For the text-containing cell, return its midpoint in [x, y] coordinate format. 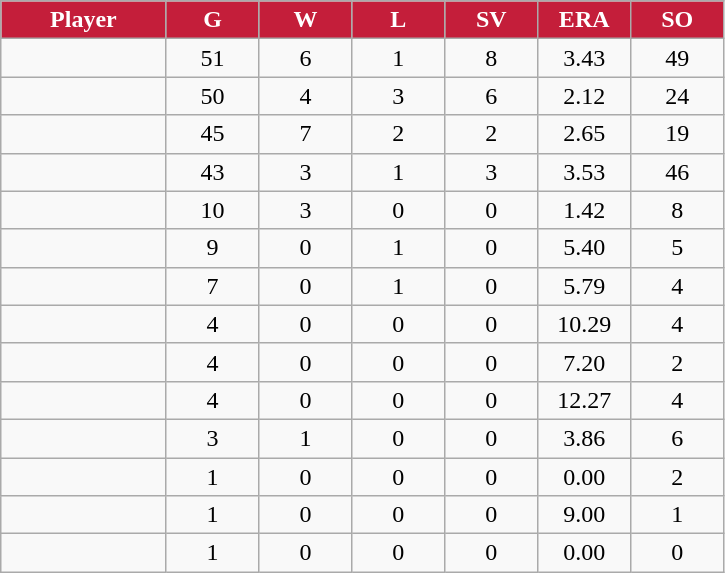
SO [678, 20]
46 [678, 172]
W [306, 20]
2.12 [584, 96]
10 [212, 210]
L [398, 20]
49 [678, 58]
24 [678, 96]
19 [678, 134]
9 [212, 248]
5.40 [584, 248]
SV [492, 20]
50 [212, 96]
ERA [584, 20]
5.79 [584, 286]
2.65 [584, 134]
45 [212, 134]
12.27 [584, 400]
Player [84, 20]
43 [212, 172]
3.53 [584, 172]
3.43 [584, 58]
3.86 [584, 438]
5 [678, 248]
10.29 [584, 324]
7.20 [584, 362]
51 [212, 58]
1.42 [584, 210]
G [212, 20]
9.00 [584, 515]
